Find where the given text appears and provide that cell's center as [X, Y] coordinate. 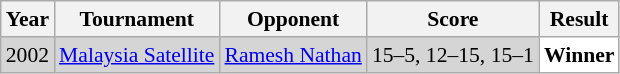
Winner [580, 55]
Year [28, 19]
2002 [28, 55]
Tournament [136, 19]
Malaysia Satellite [136, 55]
Ramesh Nathan [292, 55]
Result [580, 19]
15–5, 12–15, 15–1 [453, 55]
Score [453, 19]
Opponent [292, 19]
